Determine the [X, Y] coordinate at the center of the cell enclosing the given text.  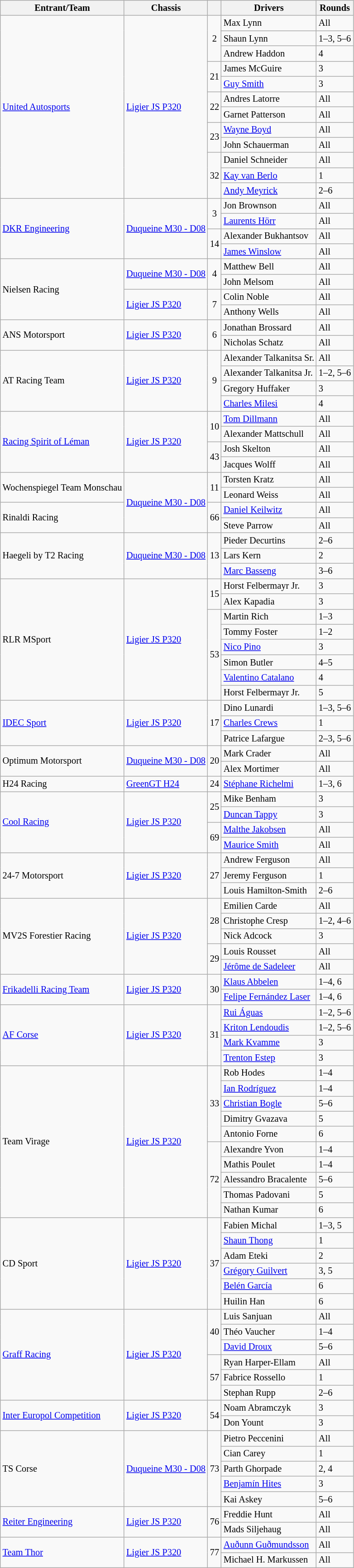
Louis Hamilton-Smith [269, 890]
James Winslow [269, 251]
AT Racing Team [62, 381]
Freddie Hunt [269, 1514]
Mathis Poulet [269, 1164]
1–3, 6 [335, 784]
IDEC Sport [62, 723]
Simon Butler [269, 662]
Andres Latorre [269, 99]
Nico Pino [269, 647]
Jon Brownson [269, 206]
Jonathan Brossard [269, 327]
23 [215, 137]
Michael H. Markussen [269, 1560]
Fabrice Rossello [269, 1377]
22 [215, 107]
Rinaldi Racing [62, 517]
Marc Basseng [269, 571]
24-7 Motorsport [62, 875]
Entrant/Team [62, 8]
Belén García [269, 1286]
Mike Benham [269, 799]
Alexander Talkanitsa Sr. [269, 358]
Ryan Harper-Ellam [269, 1362]
Shaun Lynn [269, 38]
Emilien Carde [269, 906]
Rob Hodes [269, 1073]
Chassis [166, 8]
17 [215, 723]
Alex Mortimer [269, 769]
Lars Kern [269, 556]
57 [215, 1377]
Martin Rich [269, 617]
Andrew Haddon [269, 53]
Dimitry Gvazava [269, 1119]
Nick Adcock [269, 936]
Haegeli by T2 Racing [62, 555]
54 [215, 1415]
Mads Siljehaug [269, 1530]
30 [215, 989]
Rui Águas [269, 1012]
Pietro Peccenini [269, 1438]
73 [215, 1469]
9 [215, 381]
Daniel Keilwitz [269, 510]
AF Corse [62, 1035]
Jacques Wolff [269, 464]
Reiter Engineering [62, 1522]
Max Lynn [269, 23]
37 [215, 1263]
14 [215, 243]
Team Thor [62, 1553]
Tom Dillmann [269, 419]
Louis Rousset [269, 951]
Grégory Guilvert [269, 1271]
Cian Carey [269, 1454]
Alex Kapadia [269, 601]
H24 Racing [62, 784]
Colin Noble [269, 297]
TS Corse [62, 1469]
Thomas Padovani [269, 1195]
Andy Meyrick [269, 190]
Jérôme de Sadeleer [269, 967]
David Droux [269, 1347]
Team Virage [62, 1141]
Inter Europol Competition [62, 1415]
Kai Askey [269, 1499]
Garnet Patterson [269, 114]
3–6 [335, 571]
Steve Parrow [269, 525]
Noam Abramczyk [269, 1408]
Charles Milesi [269, 403]
27 [215, 875]
33 [215, 1103]
Graff Racing [62, 1355]
Shaun Thong [269, 1240]
Nicholas Schatz [269, 343]
Felipe Fernández Laser [269, 997]
31 [215, 1035]
Stephan Rupp [269, 1393]
1–2 [335, 632]
76 [215, 1522]
ANS Motorsport [62, 335]
Auðunn Guðmundsson [269, 1545]
43 [215, 457]
CD Sport [62, 1263]
Leonard Weiss [269, 495]
Adam Eteki [269, 1256]
25 [215, 807]
Malthe Jakobsen [269, 830]
3, 5 [335, 1271]
Cool Racing [62, 822]
Tommy Foster [269, 632]
Nielsen Racing [62, 289]
Frikadelli Racing Team [62, 989]
4–5 [335, 662]
Racing Spirit of Léman [62, 441]
13 [215, 555]
Drivers [269, 8]
Patrice Lafargue [269, 738]
Kay van Berlo [269, 175]
29 [215, 959]
Huilin Han [269, 1301]
7 [215, 305]
Théo Vaucher [269, 1332]
Mark Crader [269, 754]
Parth Ghorpade [269, 1469]
Antonio Forne [269, 1134]
11 [215, 487]
Valentino Catalano [269, 677]
Rounds [335, 8]
Ian Rodríguez [269, 1088]
RLR MSport [62, 639]
2, 4 [335, 1469]
Torsten Kratz [269, 480]
Fabien Michal [269, 1225]
Daniel Schneider [269, 160]
Nathan Kumar [269, 1210]
Alexander Talkanitsa Jr. [269, 373]
66 [215, 517]
Optimum Motorsport [62, 761]
Kriton Lendoudis [269, 1027]
20 [215, 761]
72 [215, 1180]
32 [215, 175]
Klaus Abbelen [269, 982]
Christophe Cresp [269, 921]
Luis Sanjuan [269, 1317]
Matthew Bell [269, 266]
10 [215, 426]
GreenGT H24 [166, 784]
MV2S Forestier Racing [62, 936]
Alexander Mattschull [269, 434]
40 [215, 1332]
69 [215, 837]
James McGuire [269, 69]
Charles Crews [269, 723]
24 [215, 784]
77 [215, 1553]
John Schauerman [269, 145]
Mark Kvamme [269, 1043]
21 [215, 76]
1–2, 4–6 [335, 921]
1–3 [335, 617]
28 [215, 921]
Maurice Smith [269, 845]
Trenton Estep [269, 1058]
Alexandre Yvon [269, 1149]
Don Yount [269, 1423]
2–3, 5–6 [335, 738]
1–3, 5 [335, 1225]
Alessandro Bracalente [269, 1180]
John Melsom [269, 282]
Dino Lunardi [269, 708]
Christian Bogle [269, 1104]
15 [215, 593]
United Autosports [62, 107]
53 [215, 655]
Wochenspiegel Team Monschau [62, 487]
Benjamín Hites [269, 1484]
Andrew Ferguson [269, 860]
Alexander Bukhantsov [269, 236]
DKR Engineering [62, 229]
Guy Smith [269, 84]
Anthony Wells [269, 312]
Duncan Tappy [269, 814]
Gregory Huffaker [269, 388]
Jeremy Ferguson [269, 875]
Laurents Hörr [269, 221]
Pieder Decurtins [269, 540]
Wayne Boyd [269, 130]
Josh Skelton [269, 449]
Stéphane Richelmi [269, 784]
